Detect which cell encompasses the target text, then output its (x, y) center coordinate. 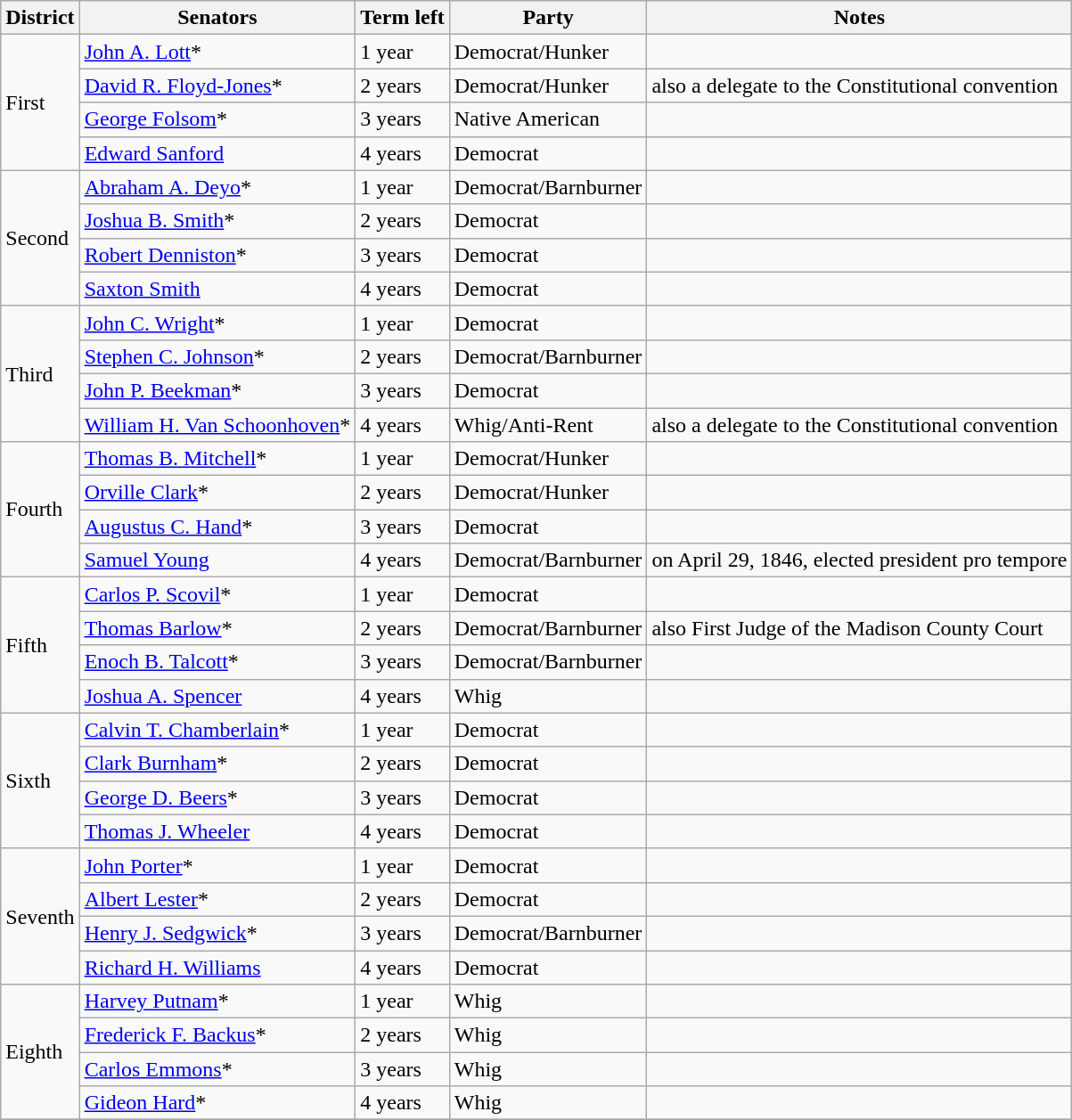
Abraham A. Deyo* (217, 187)
First (40, 102)
Henry J. Sedgwick* (217, 933)
Carlos P. Scovil* (217, 594)
Augustus C. Hand* (217, 527)
District (40, 18)
Joshua A. Spencer (217, 696)
Party (548, 18)
on April 29, 1846, elected president pro tempore (859, 560)
Third (40, 373)
Samuel Young (217, 560)
George D. Beers* (217, 797)
Seventh (40, 916)
Frederick F. Backus* (217, 1035)
John P. Beekman* (217, 390)
George Folsom* (217, 119)
Second (40, 238)
Orville Clark* (217, 493)
Edward Sanford (217, 153)
Senators (217, 18)
Thomas B. Mitchell* (217, 459)
David R. Floyd-Jones* (217, 86)
Joshua B. Smith* (217, 221)
Eighth (40, 1052)
Gideon Hard* (217, 1103)
John C. Wright* (217, 323)
Calvin T. Chamberlain* (217, 730)
Stephen C. Johnson* (217, 356)
Thomas Barlow* (217, 628)
John A. Lott* (217, 52)
Robert Denniston* (217, 255)
Albert Lester* (217, 899)
Clark Burnham* (217, 764)
Enoch B. Talcott* (217, 662)
Carlos Emmons* (217, 1069)
Term left (403, 18)
Harvey Putnam* (217, 1001)
Sixth (40, 781)
also First Judge of the Madison County Court (859, 628)
Thomas J. Wheeler (217, 831)
John Porter* (217, 865)
William H. Van Schoonhoven* (217, 425)
Native American (548, 119)
Saxton Smith (217, 289)
Richard H. Williams (217, 967)
Fifth (40, 645)
Fourth (40, 510)
Notes (859, 18)
Whig/Anti-Rent (548, 425)
